Provide the [X, Y] coordinate of the cell's center where the given text is located.  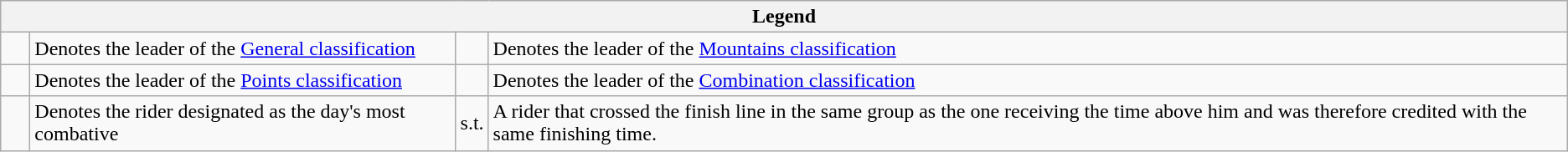
Denotes the leader of the Combination classification [1028, 80]
Denotes the leader of the Points classification [243, 80]
Legend [784, 17]
Denotes the rider designated as the day's most combative [243, 124]
Denotes the leader of the General classification [243, 48]
s.t. [472, 124]
Denotes the leader of the Mountains classification [1028, 48]
